Return [X, Y] of the center of cell containing provided text 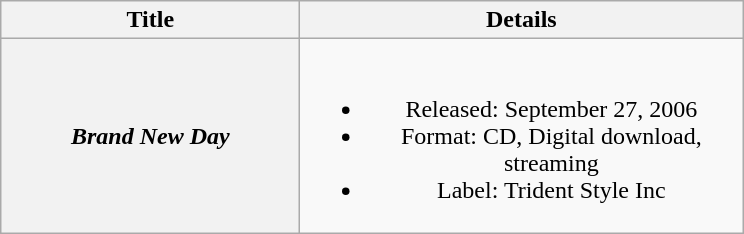
Title [150, 20]
Details [522, 20]
Brand New Day [150, 136]
Released: September 27, 2006Format: CD, Digital download, streamingLabel: Trident Style Inc [522, 136]
